From the cell containing the given text, extract its center point as [X, Y] coordinate. 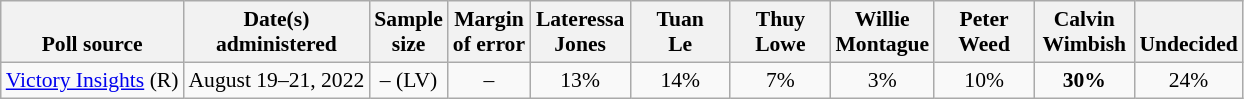
Date(s)administered [276, 32]
Undecided [1188, 32]
ThuyLowe [780, 32]
24% [1188, 80]
3% [882, 80]
August 19–21, 2022 [276, 80]
LateressaJones [580, 32]
PeterWeed [984, 32]
CalvinWimbish [1084, 32]
– (LV) [408, 80]
14% [680, 80]
TuanLe [680, 32]
– [489, 80]
Marginof error [489, 32]
WillieMontague [882, 32]
10% [984, 80]
Victory Insights (R) [92, 80]
Poll source [92, 32]
30% [1084, 80]
Samplesize [408, 32]
7% [780, 80]
13% [580, 80]
